Locate the cell with the specified text and output its [X, Y] center coordinate. 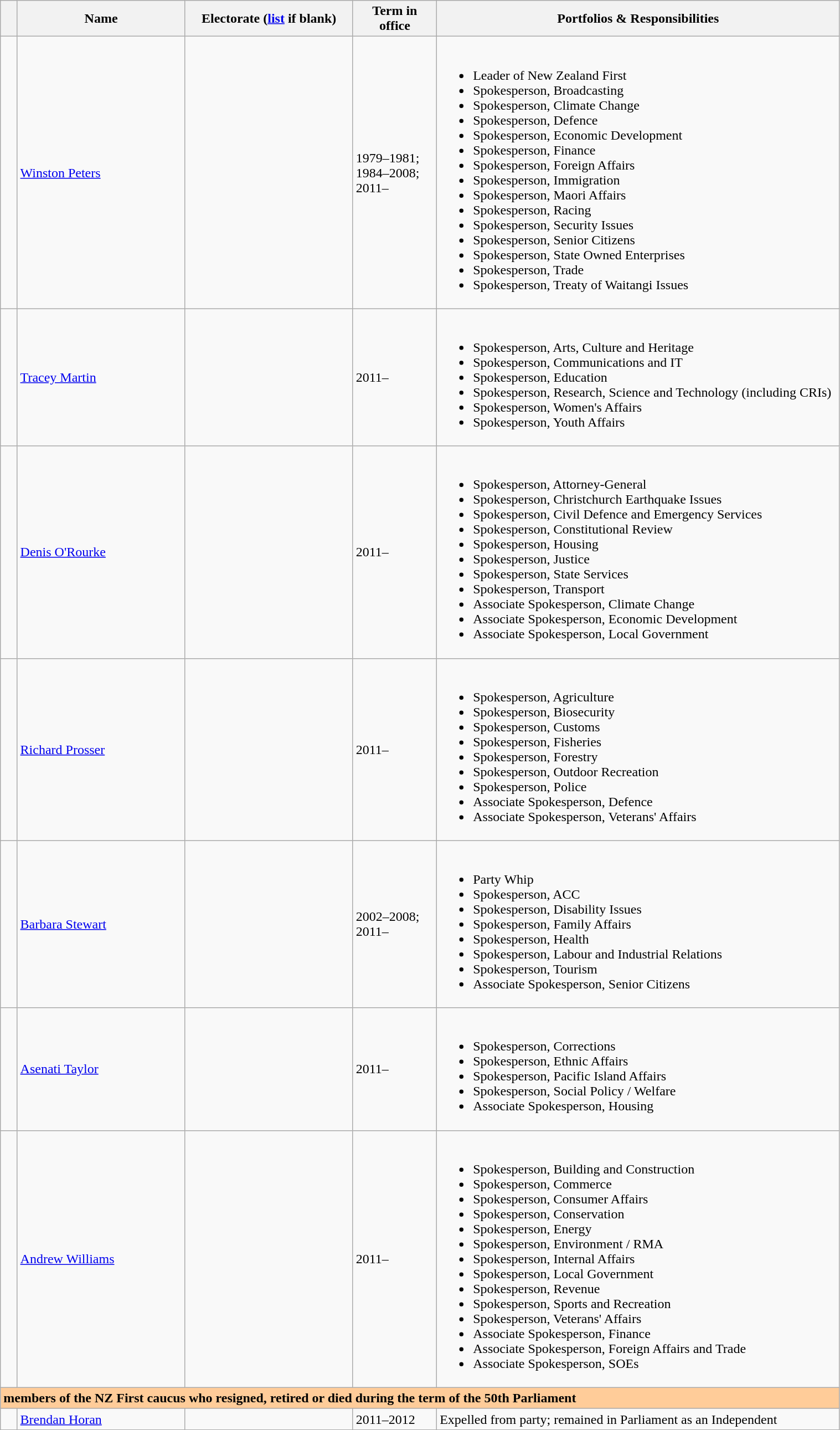
members of the NZ First caucus who resigned, retired or died during the term of the 50th Parliament [420, 1398]
Andrew Williams [101, 1259]
Barbara Stewart [101, 924]
Denis O'Rourke [101, 552]
Winston Peters [101, 173]
Name [101, 19]
Brendan Horan [101, 1419]
Richard Prosser [101, 749]
Expelled from party; remained in Parliament as an Independent [638, 1419]
Tracey Martin [101, 377]
Electorate (list if blank) [269, 19]
2011–2012 [395, 1419]
2002–2008; 2011– [395, 924]
1979–1981; 1984–2008; 2011– [395, 173]
Term in office [395, 19]
Portfolios & Responsibilities [638, 19]
Asenati Taylor [101, 1069]
